Scan for the cell matching the given text and deliver its (x, y) coordinate at center. 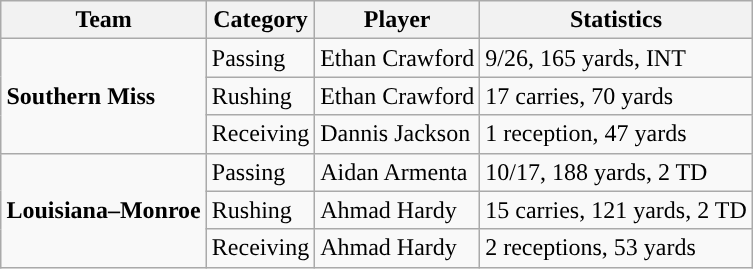
2 receptions, 53 yards (616, 248)
17 carries, 70 yards (616, 96)
Team (104, 20)
9/26, 165 yards, INT (616, 58)
15 carries, 121 yards, 2 TD (616, 210)
Dannis Jackson (398, 134)
Louisiana–Monroe (104, 210)
1 reception, 47 yards (616, 134)
Category (260, 20)
Southern Miss (104, 96)
Aidan Armenta (398, 172)
Statistics (616, 20)
Player (398, 20)
10/17, 188 yards, 2 TD (616, 172)
